Capture the cell that displays the provided text and extract its (x, y) central coordinate. 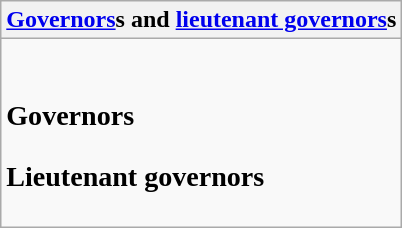
GovernorsLieutenant governors (202, 133)
Governorss and lieutenant governorss (202, 20)
